Determine the (x, y) coordinate at the center of the cell enclosing the given text.  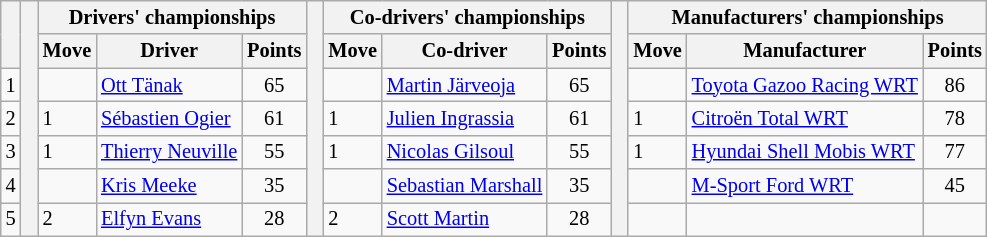
Drivers' championships (172, 17)
Co-driver (464, 51)
Manufacturer (805, 51)
45 (955, 186)
Hyundai Shell Mobis WRT (805, 152)
Martin Järveoja (464, 85)
Thierry Neuville (169, 152)
3 (11, 152)
M-Sport Ford WRT (805, 186)
Ott Tänak (169, 85)
Elfyn Evans (169, 219)
4 (11, 186)
5 (11, 219)
Scott Martin (464, 219)
Co-drivers' championships (467, 17)
Driver (169, 51)
86 (955, 85)
Manufacturers' championships (807, 17)
78 (955, 118)
Nicolas Gilsoul (464, 152)
Sébastien Ogier (169, 118)
Sebastian Marshall (464, 186)
Kris Meeke (169, 186)
77 (955, 152)
Citroën Total WRT (805, 118)
Julien Ingrassia (464, 118)
Toyota Gazoo Racing WRT (805, 85)
